Determine the (x, y) coordinate at the center of the cell enclosing the given text.  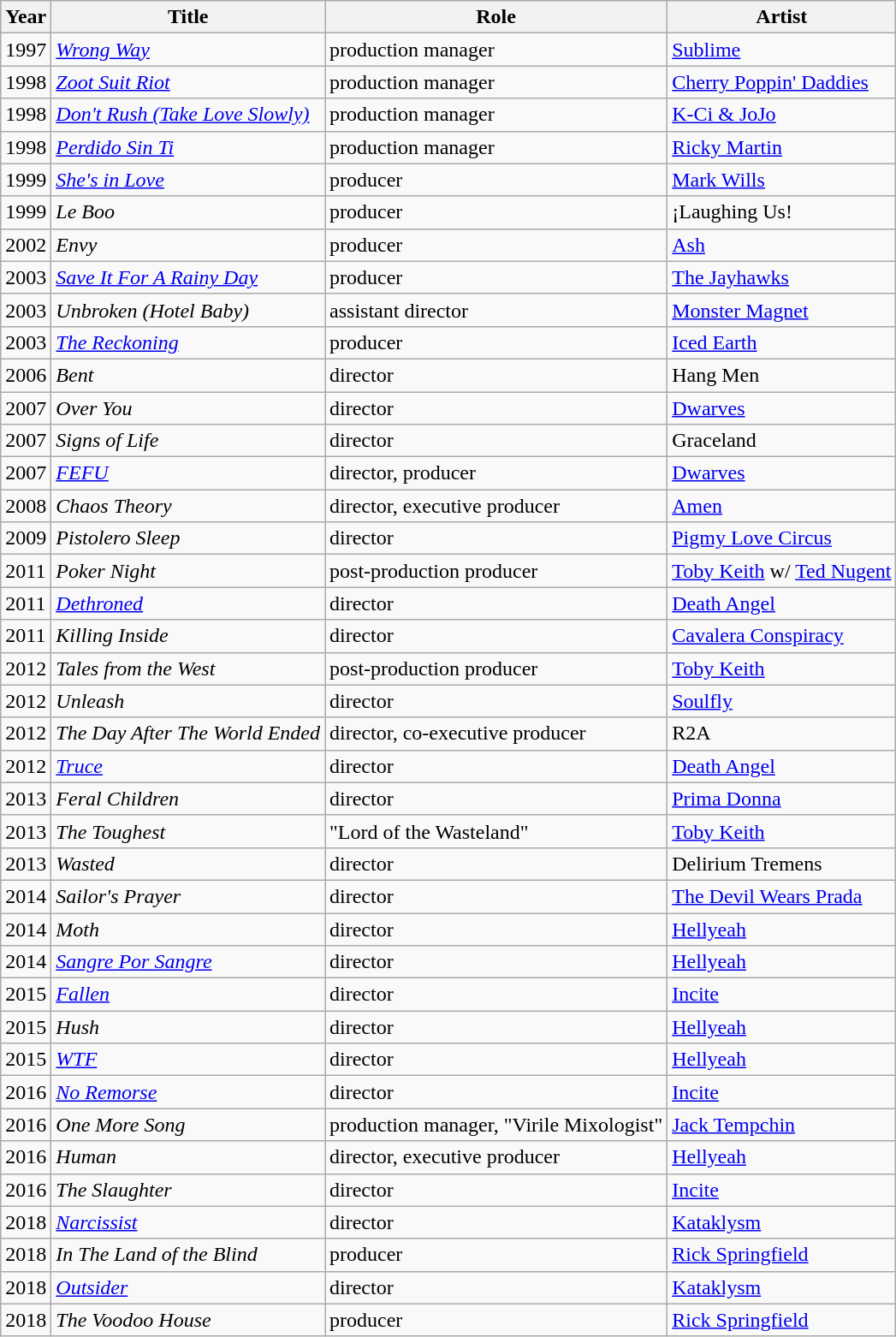
Chaos Theory (188, 506)
Cherry Poppin' Daddies (782, 82)
¡Laughing Us! (782, 212)
Prima Donna (782, 799)
Feral Children (188, 799)
Wasted (188, 864)
Artist (782, 17)
Hang Men (782, 375)
Human (188, 1157)
Don't Rush (Take Love Slowly) (188, 115)
Fallen (188, 995)
assistant director (496, 310)
Unbroken (Hotel Baby) (188, 310)
The Slaughter (188, 1190)
director, co-executive producer (496, 734)
Wrong Way (188, 50)
2006 (26, 375)
The Reckoning (188, 342)
The Devil Wears Prada (782, 896)
Tales from the West (188, 668)
director, producer (496, 473)
Envy (188, 245)
Pigmy Love Circus (782, 538)
Signs of Life (188, 441)
Amen (782, 506)
Cavalera Conspiracy (782, 636)
2009 (26, 538)
Zoot Suit Riot (188, 82)
Title (188, 17)
Perdido Sin Ti (188, 147)
FEFU (188, 473)
No Remorse (188, 1092)
Bent (188, 375)
Mark Wills (782, 180)
K-Ci & JoJo (782, 115)
Toby Keith w/ Ted Nugent (782, 571)
2008 (26, 506)
One More Song (188, 1125)
Dethroned (188, 603)
Role (496, 17)
In The Land of the Blind (188, 1255)
Jack Tempchin (782, 1125)
Truce (188, 766)
Year (26, 17)
The Jayhawks (782, 277)
"Lord of the Wasteland" (496, 831)
Unleash (188, 701)
Monster Magnet (782, 310)
Over You (188, 408)
Hush (188, 1027)
The Voodoo House (188, 1320)
Sailor's Prayer (188, 896)
Killing Inside (188, 636)
production manager, "Virile Mixologist" (496, 1125)
R2A (782, 734)
1997 (26, 50)
Sangre Por Sangre (188, 962)
Soulfly (782, 701)
WTF (188, 1060)
Iced Earth (782, 342)
Delirium Tremens (782, 864)
Le Boo (188, 212)
Outsider (188, 1287)
Ricky Martin (782, 147)
Sublime (782, 50)
Ash (782, 245)
Save It For A Rainy Day (188, 277)
Poker Night (188, 571)
The Toughest (188, 831)
She's in Love (188, 180)
Narcissist (188, 1222)
Moth (188, 929)
Graceland (782, 441)
The Day After The World Ended (188, 734)
2002 (26, 245)
Pistolero Sleep (188, 538)
